Search for the cell housing the specified text and yield its [X, Y] center coordinate. 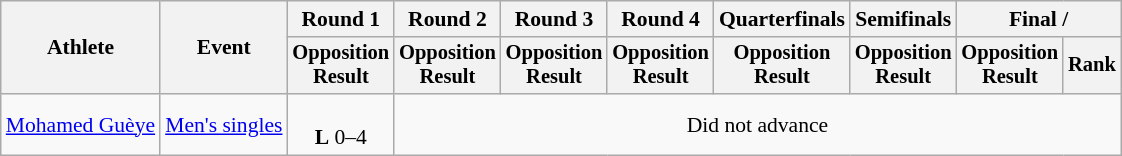
Round 1 [342, 19]
Semifinals [904, 19]
Men's singles [224, 124]
Mohamed Guèye [80, 124]
Final / [1039, 19]
Event [224, 48]
Round 2 [448, 19]
L 0–4 [342, 124]
Did not advance [758, 124]
Round 4 [660, 19]
Quarterfinals [782, 19]
Athlete [80, 48]
Rank [1092, 66]
Round 3 [554, 19]
